Provide the [x, y] coordinate of the cell's center where the given text is located.  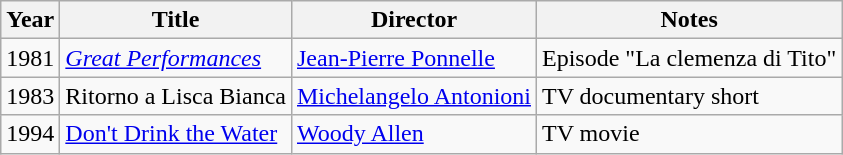
Great Performances [176, 58]
Jean-Pierre Ponnelle [414, 58]
Michelangelo Antonioni [414, 96]
1981 [30, 58]
TV movie [690, 134]
Woody Allen [414, 134]
Don't Drink the Water [176, 134]
Year [30, 20]
Director [414, 20]
1983 [30, 96]
TV documentary short [690, 96]
1994 [30, 134]
Ritorno a Lisca Bianca [176, 96]
Title [176, 20]
Notes [690, 20]
Episode "La clemenza di Tito" [690, 58]
